Capture the cell that displays the provided text and extract its (x, y) central coordinate. 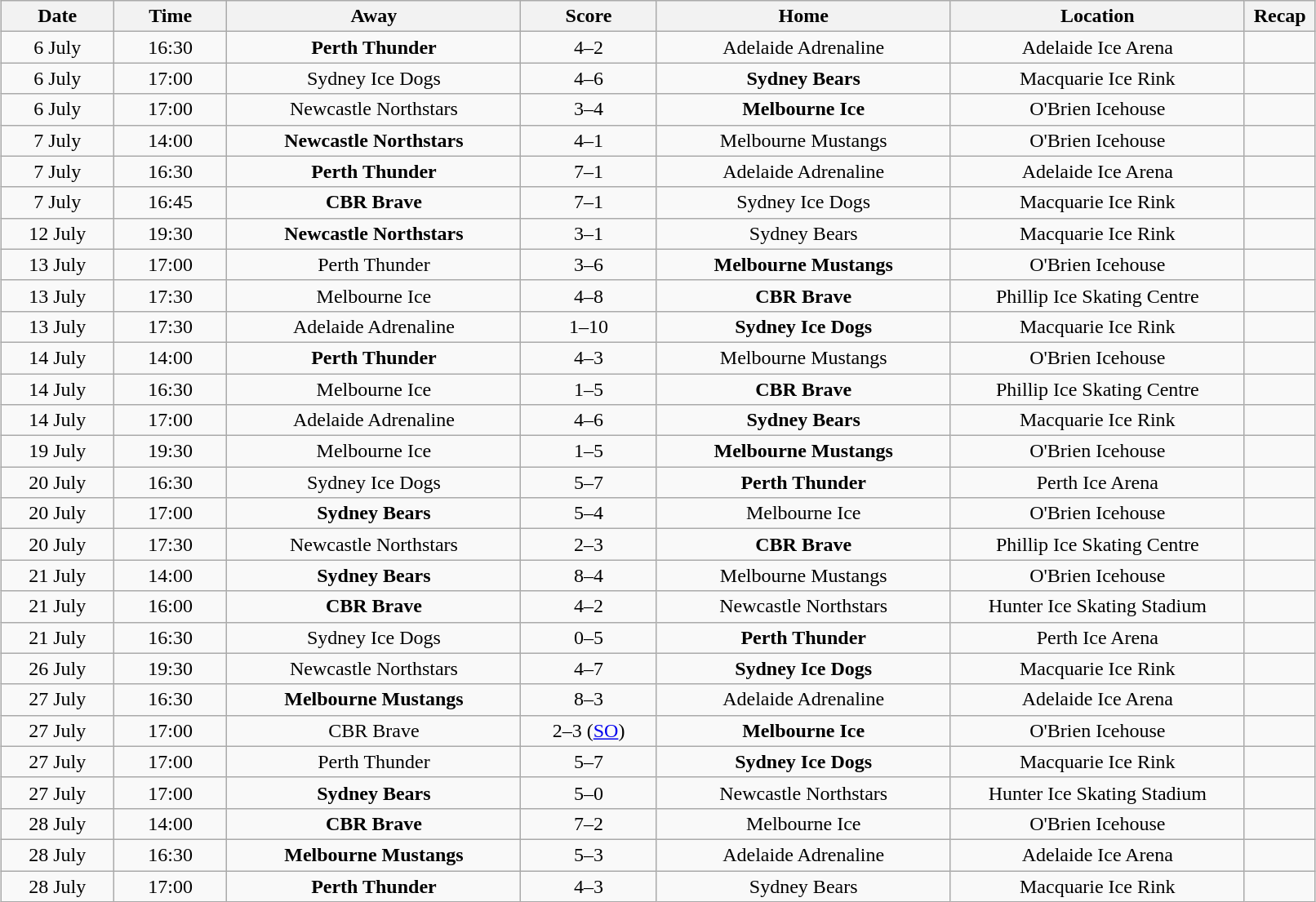
5–3 (589, 855)
Score (589, 16)
2–3 (589, 544)
3–6 (589, 264)
4–1 (589, 140)
19 July (57, 451)
16:45 (170, 202)
0–5 (589, 638)
Away (374, 16)
8–3 (589, 700)
Time (170, 16)
3–4 (589, 109)
2–3 (SO) (589, 731)
26 July (57, 669)
5–4 (589, 513)
Recap (1280, 16)
5–0 (589, 793)
4–7 (589, 669)
4–8 (589, 295)
Location (1097, 16)
Home (803, 16)
8–4 (589, 575)
16:00 (170, 607)
12 July (57, 233)
1–10 (589, 327)
Date (57, 16)
3–1 (589, 233)
7–2 (589, 824)
